Identify which cell holds the provided text, then report its (x, y) central coordinate. 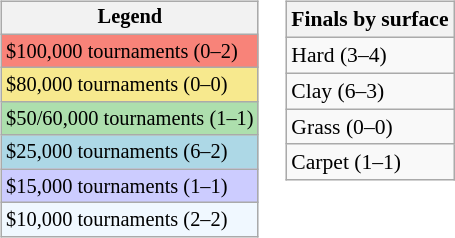
Finals by surface (370, 20)
Clay (6–3) (370, 91)
$25,000 tournaments (6–2) (130, 152)
Legend (130, 18)
Carpet (1–1) (370, 162)
$100,000 tournaments (0–2) (130, 51)
Grass (0–0) (370, 127)
$80,000 tournaments (0–0) (130, 85)
$15,000 tournaments (1–1) (130, 186)
Hard (3–4) (370, 55)
$50/60,000 tournaments (1–1) (130, 119)
$10,000 tournaments (2–2) (130, 220)
